Extract the (X, Y) coordinate from the center of the cell holding the provided text.  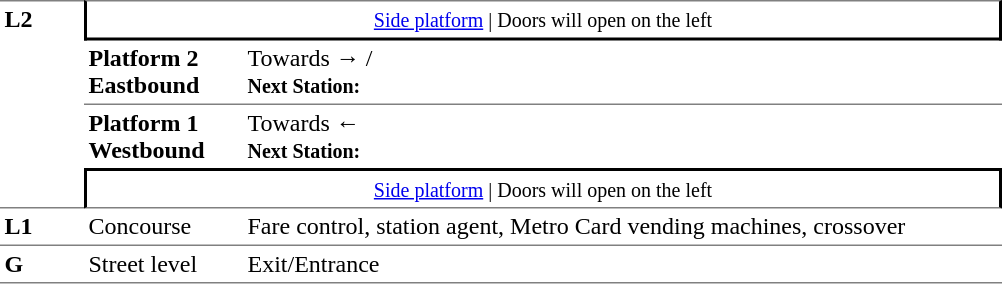
G (42, 264)
L1 (42, 226)
Fare control, station agent, Metro Card vending machines, crossover (622, 226)
Towards → / Next Station: (622, 72)
Towards ← Next Station: (622, 136)
Platform 1Westbound (164, 136)
Platform 2Eastbound (164, 72)
Concourse (164, 226)
Street level (164, 264)
Exit/Entrance (622, 264)
L2 (42, 104)
